Identify which cell holds the provided text, then report its [x, y] central coordinate. 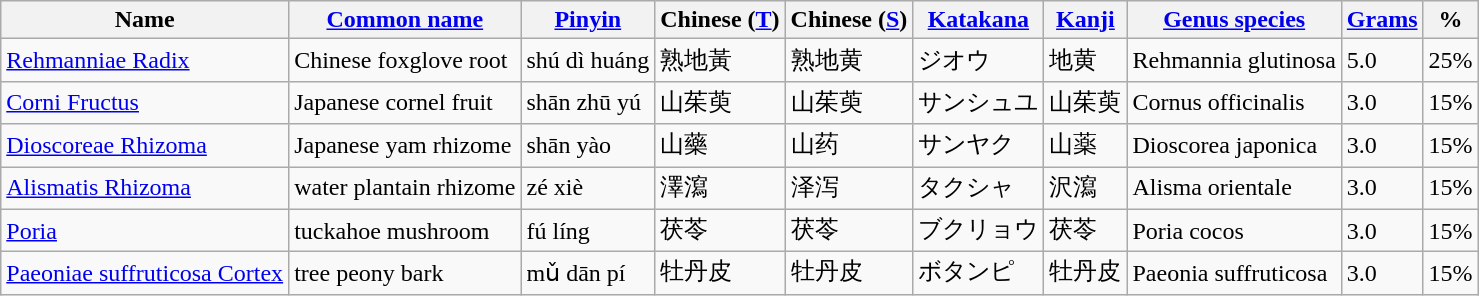
Paeonia suffruticosa [1234, 274]
Dioscoreae Rhizoma [145, 146]
shān yào [588, 146]
Poria cocos [1234, 230]
Grams [1382, 20]
熟地黄 [849, 60]
Pinyin [588, 20]
5.0 [1382, 60]
Paeoniae suffruticosa Cortex [145, 274]
Poria [145, 230]
熟地黃 [720, 60]
Rehmanniae Radix [145, 60]
% [1450, 20]
ジオウ [978, 60]
Kanji [1086, 20]
泽泻 [849, 188]
Common name [405, 20]
澤瀉 [720, 188]
Alisma orientale [1234, 188]
沢瀉 [1086, 188]
Corni Fructus [145, 102]
Japanese yam rhizome [405, 146]
ブクリョウ [978, 230]
shú dì huáng [588, 60]
ボタンピ [978, 274]
tree peony bark [405, 274]
Chinese (S) [849, 20]
25% [1450, 60]
山薬 [1086, 146]
water plantain rhizome [405, 188]
山藥 [720, 146]
Chinese (T) [720, 20]
zé xiè [588, 188]
タクシャ [978, 188]
Katakana [978, 20]
Alismatis Rhizoma [145, 188]
Cornus officinalis [1234, 102]
Dioscorea japonica [1234, 146]
サンヤク [978, 146]
tuckahoe mushroom [405, 230]
Chinese foxglove root [405, 60]
fú líng [588, 230]
地黄 [1086, 60]
shān zhū yú [588, 102]
山药 [849, 146]
Name [145, 20]
Japanese cornel fruit [405, 102]
Rehmannia glutinosa [1234, 60]
サンシュユ [978, 102]
Genus species [1234, 20]
mǔ dān pí [588, 274]
